From the cell containing the given text, extract its center point as (x, y) coordinate. 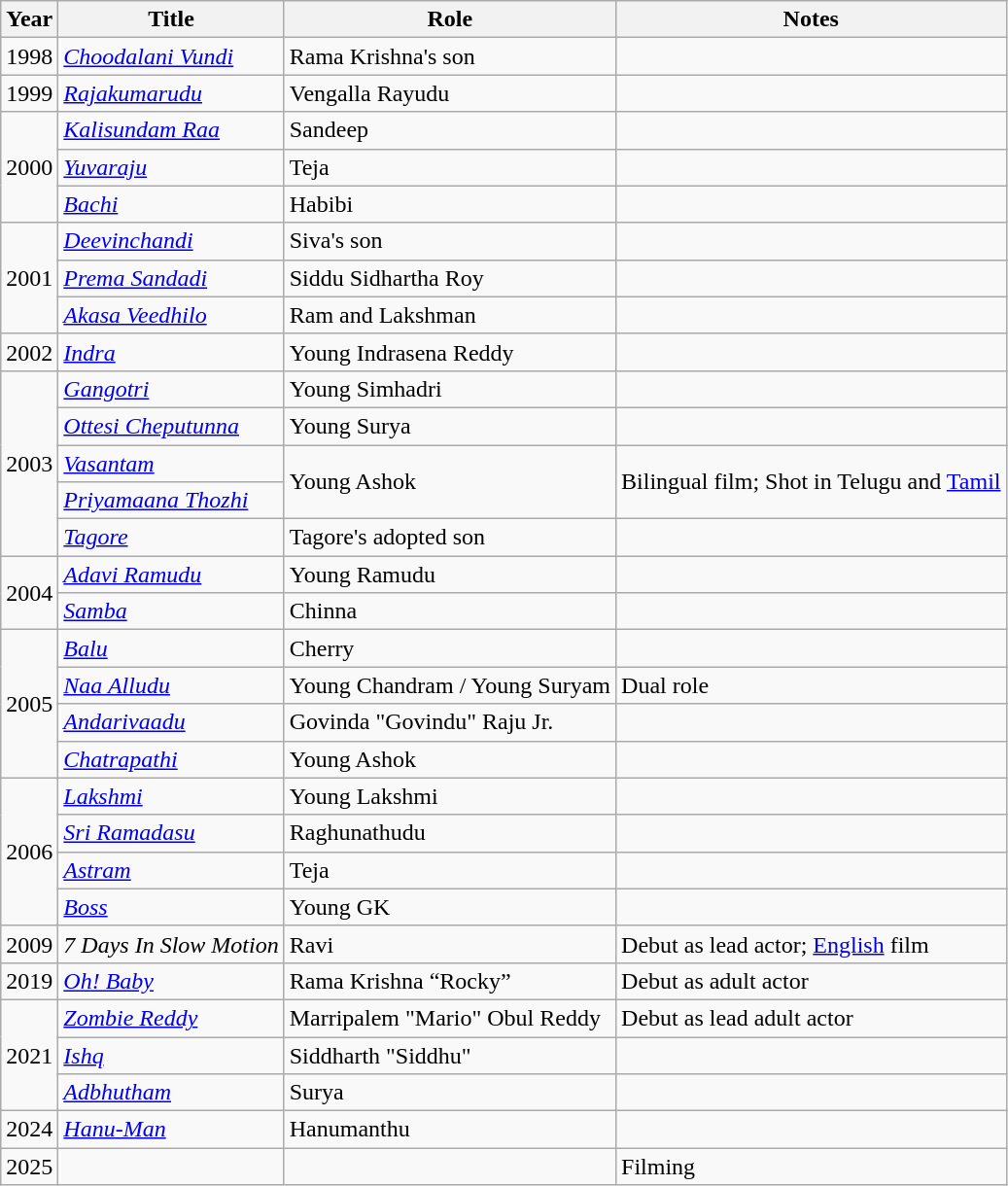
2021 (29, 1055)
Bachi (171, 204)
2009 (29, 944)
2019 (29, 981)
Debut as lead actor; English film (811, 944)
Debut as adult actor (811, 981)
Filming (811, 1167)
Chinna (449, 611)
2002 (29, 352)
Title (171, 19)
Surya (449, 1093)
Ram and Lakshman (449, 315)
2004 (29, 593)
Ottesi Cheputunna (171, 426)
Cherry (449, 648)
Astram (171, 870)
Adbhutham (171, 1093)
Young Chandram / Young Suryam (449, 685)
Sandeep (449, 130)
2025 (29, 1167)
Hanumanthu (449, 1130)
Tagore (171, 538)
2005 (29, 704)
Sri Ramadasu (171, 833)
Young Simhadri (449, 389)
Deevinchandi (171, 241)
1998 (29, 56)
Yuvaraju (171, 167)
Indra (171, 352)
Young GK (449, 907)
Young Ramudu (449, 575)
7 Days In Slow Motion (171, 944)
Choodalani Vundi (171, 56)
Rama Krishna “Rocky” (449, 981)
Role (449, 19)
Ishq (171, 1055)
Rajakumarudu (171, 93)
Year (29, 19)
Young Indrasena Reddy (449, 352)
Ravi (449, 944)
Boss (171, 907)
2001 (29, 278)
1999 (29, 93)
Priyamaana Thozhi (171, 501)
Andarivaadu (171, 722)
Dual role (811, 685)
Habibi (449, 204)
2024 (29, 1130)
Govinda "Govindu" Raju Jr. (449, 722)
Zombie Reddy (171, 1018)
Kalisundam Raa (171, 130)
Samba (171, 611)
Akasa Veedhilo (171, 315)
Siddu Sidhartha Roy (449, 278)
Oh! Baby (171, 981)
Vasantam (171, 464)
Raghunathudu (449, 833)
Rama Krishna's son (449, 56)
Young Lakshmi (449, 796)
Young Surya (449, 426)
Adavi Ramudu (171, 575)
Naa Alludu (171, 685)
Hanu-Man (171, 1130)
Siddharth "Siddhu" (449, 1055)
Bilingual film; Shot in Telugu and Tamil (811, 482)
Debut as lead adult actor (811, 1018)
2000 (29, 167)
Prema Sandadi (171, 278)
Balu (171, 648)
Tagore's adopted son (449, 538)
2003 (29, 463)
Gangotri (171, 389)
Vengalla Rayudu (449, 93)
Chatrapathi (171, 759)
Notes (811, 19)
Marripalem "Mario" Obul Reddy (449, 1018)
Siva's son (449, 241)
Lakshmi (171, 796)
2006 (29, 852)
